Find where the given text appears and provide that cell's center as (x, y) coordinate. 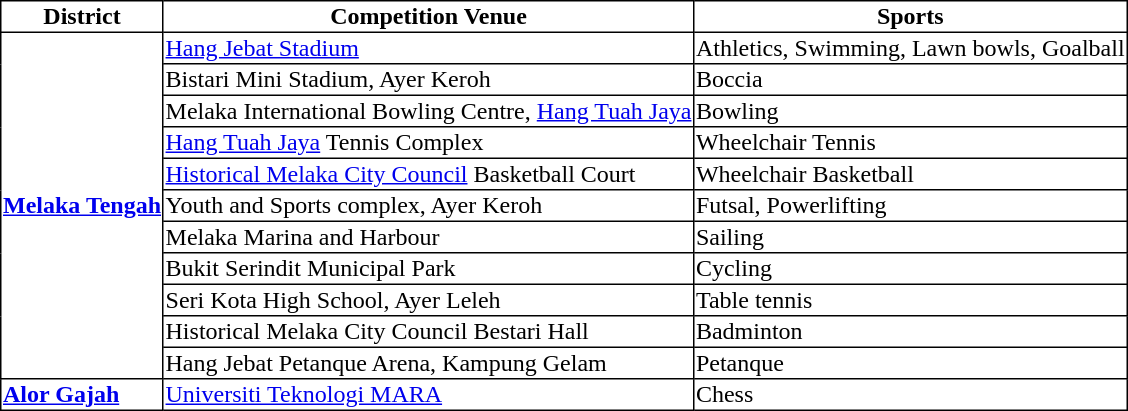
Melaka Tengah (82, 205)
Universiti Teknologi MARA (428, 395)
Alor Gajah (82, 395)
Hang Jebat Stadium (428, 48)
Badminton (910, 332)
Seri Kota High School, Ayer Leleh (428, 300)
Wheelchair Tennis (910, 143)
Bowling (910, 111)
Hang Jebat Petanque Arena, Kampung Gelam (428, 363)
Historical Melaka City Council Bestari Hall (428, 332)
Cycling (910, 269)
Wheelchair Basketball (910, 174)
Historical Melaka City Council Basketball Court (428, 174)
Bukit Serindit Municipal Park (428, 269)
Melaka International Bowling Centre, Hang Tuah Jaya (428, 111)
Boccia (910, 80)
Competition Venue (428, 17)
District (82, 17)
Hang Tuah Jaya Tennis Complex (428, 143)
Sports (910, 17)
Chess (910, 395)
Petanque (910, 363)
Sailing (910, 237)
Athletics, Swimming, Lawn bowls, Goalball (910, 48)
Bistari Mini Stadium, Ayer Keroh (428, 80)
Table tennis (910, 300)
Youth and Sports complex, Ayer Keroh (428, 206)
Melaka Marina and Harbour (428, 237)
Futsal, Powerlifting (910, 206)
